For the text-containing cell, return its midpoint in [x, y] coordinate format. 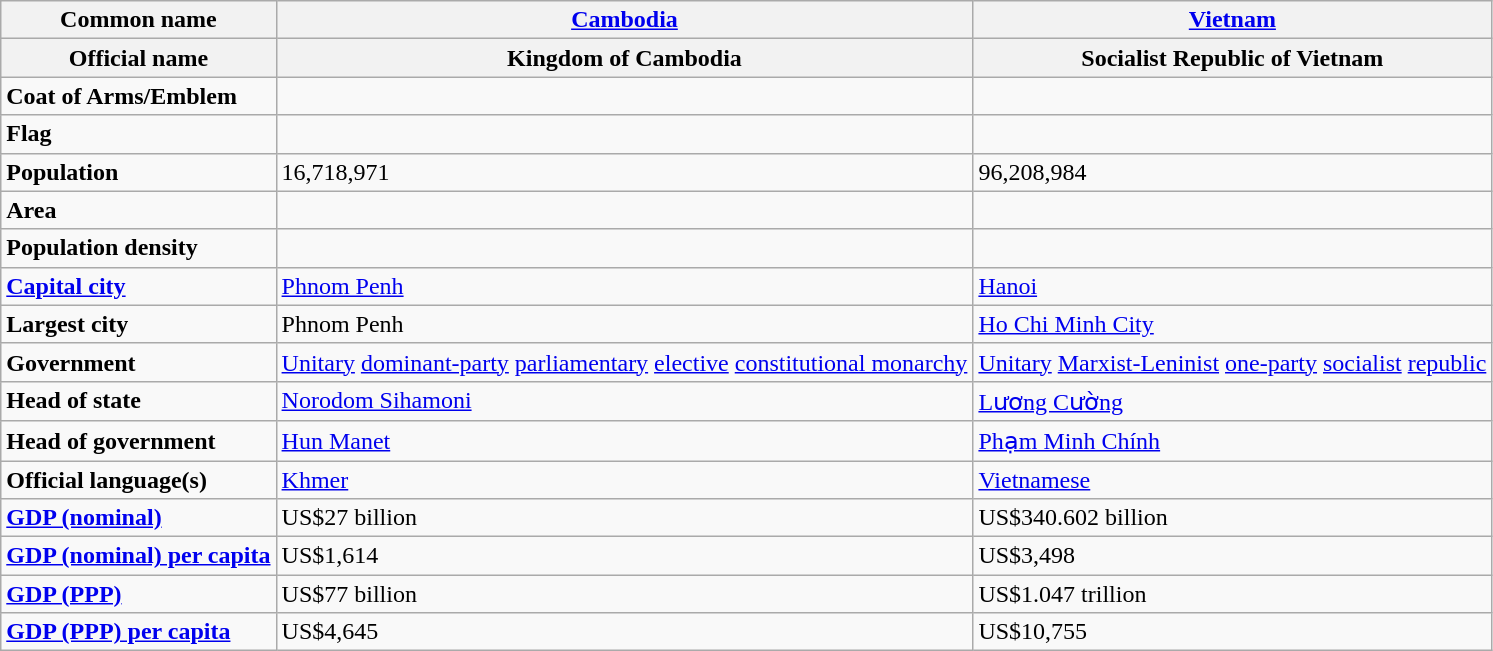
Cambodia [624, 20]
Hun Manet [624, 441]
GDP (PPP) per capita [138, 632]
Norodom Sihamoni [624, 401]
Official name [138, 58]
US$27 billion [624, 518]
Khmer [624, 479]
GDP (PPP) [138, 594]
US$10,755 [1232, 632]
Head of state [138, 401]
Coat of Arms/Emblem [138, 96]
Unitary dominant-party parliamentary elective constitutional monarchy [624, 362]
Hanoi [1232, 286]
Official language(s) [138, 479]
Government [138, 362]
Population density [138, 248]
Kingdom of Cambodia [624, 58]
Head of government [138, 441]
Unitary Marxist-Leninist one-party socialist republic [1232, 362]
Common name [138, 20]
Socialist Republic of Vietnam [1232, 58]
Phạm Minh Chính [1232, 441]
Vietnamese [1232, 479]
Largest city [138, 324]
GDP (nominal) per capita [138, 556]
US$3,498 [1232, 556]
Ho Chi Minh City [1232, 324]
Capital city [138, 286]
Population [138, 172]
US$1.047 trillion [1232, 594]
GDP (nominal) [138, 518]
US$4,645 [624, 632]
16,718,971 [624, 172]
Lương Cường [1232, 401]
US$340.602 billion [1232, 518]
Vietnam [1232, 20]
US$1,614 [624, 556]
US$77 billion [624, 594]
Flag [138, 134]
96,208,984 [1232, 172]
Area [138, 210]
